Identify which cell holds the provided text, then report its (x, y) central coordinate. 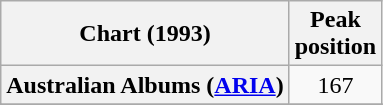
167 (335, 85)
Chart (1993) (145, 34)
Peakposition (335, 34)
Australian Albums (ARIA) (145, 85)
